For the text-containing cell, return its midpoint in (x, y) coordinate format. 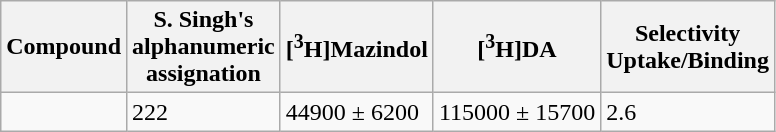
SelectivityUptake/Binding (688, 47)
2.6 (688, 112)
44900 ± 6200 (356, 112)
Compound (64, 47)
[3H]DA (516, 47)
222 (204, 112)
115000 ± 15700 (516, 112)
S. Singh'salphanumericassignation (204, 47)
[3H]Mazindol (356, 47)
